Return the (x, y) coordinate for the center point of the cell that contains the specified text.  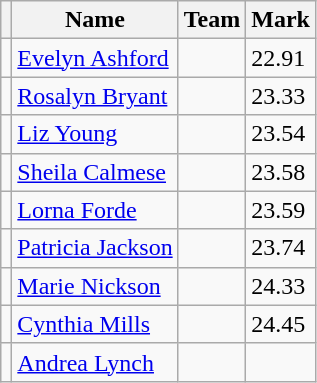
23.59 (281, 210)
Name (95, 20)
23.74 (281, 248)
23.54 (281, 134)
22.91 (281, 58)
Rosalyn Bryant (95, 96)
Cynthia Mills (95, 324)
Marie Nickson (95, 286)
Patricia Jackson (95, 248)
Lorna Forde (95, 210)
Andrea Lynch (95, 362)
Mark (281, 20)
Team (212, 20)
Sheila Calmese (95, 172)
24.33 (281, 286)
23.58 (281, 172)
Liz Young (95, 134)
Evelyn Ashford (95, 58)
24.45 (281, 324)
23.33 (281, 96)
